Search for the cell housing the specified text and yield its [x, y] center coordinate. 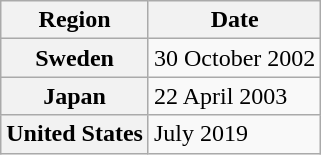
Sweden [75, 58]
Date [234, 20]
30 October 2002 [234, 58]
22 April 2003 [234, 96]
United States [75, 134]
Region [75, 20]
July 2019 [234, 134]
Japan [75, 96]
